Capture the cell that displays the provided text and extract its [X, Y] central coordinate. 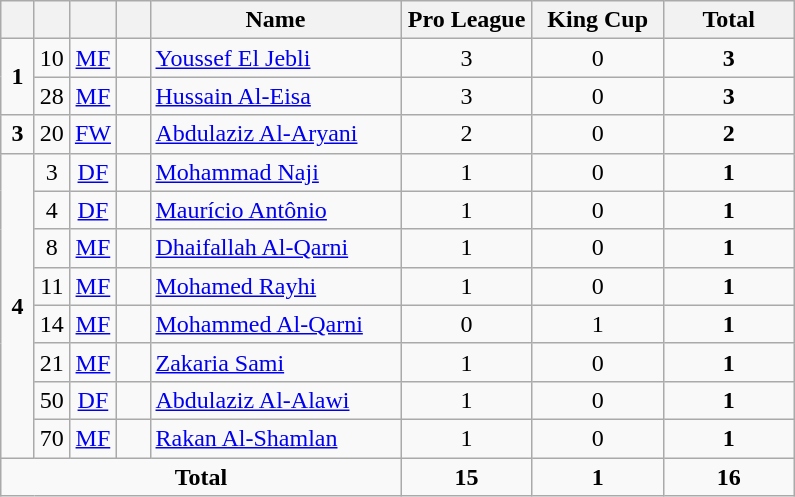
11 [52, 286]
70 [52, 438]
20 [52, 134]
21 [52, 362]
Hussain Al-Eisa [276, 96]
Dhaifallah Al-Qarni [276, 248]
Rakan Al-Shamlan [276, 438]
10 [52, 58]
Mohamed Rayhi [276, 286]
Pro League [466, 20]
14 [52, 324]
Mohammad Naji [276, 172]
8 [52, 248]
King Cup [598, 20]
Maurício Antônio [276, 210]
Name [276, 20]
Youssef El Jebli [276, 58]
28 [52, 96]
50 [52, 400]
Zakaria Sami [276, 362]
16 [728, 477]
Abdulaziz Al-Aryani [276, 134]
FW [92, 134]
15 [466, 477]
Abdulaziz Al-Alawi [276, 400]
Mohammed Al-Qarni [276, 324]
